Locate the cell with the specified text and output its (x, y) center coordinate. 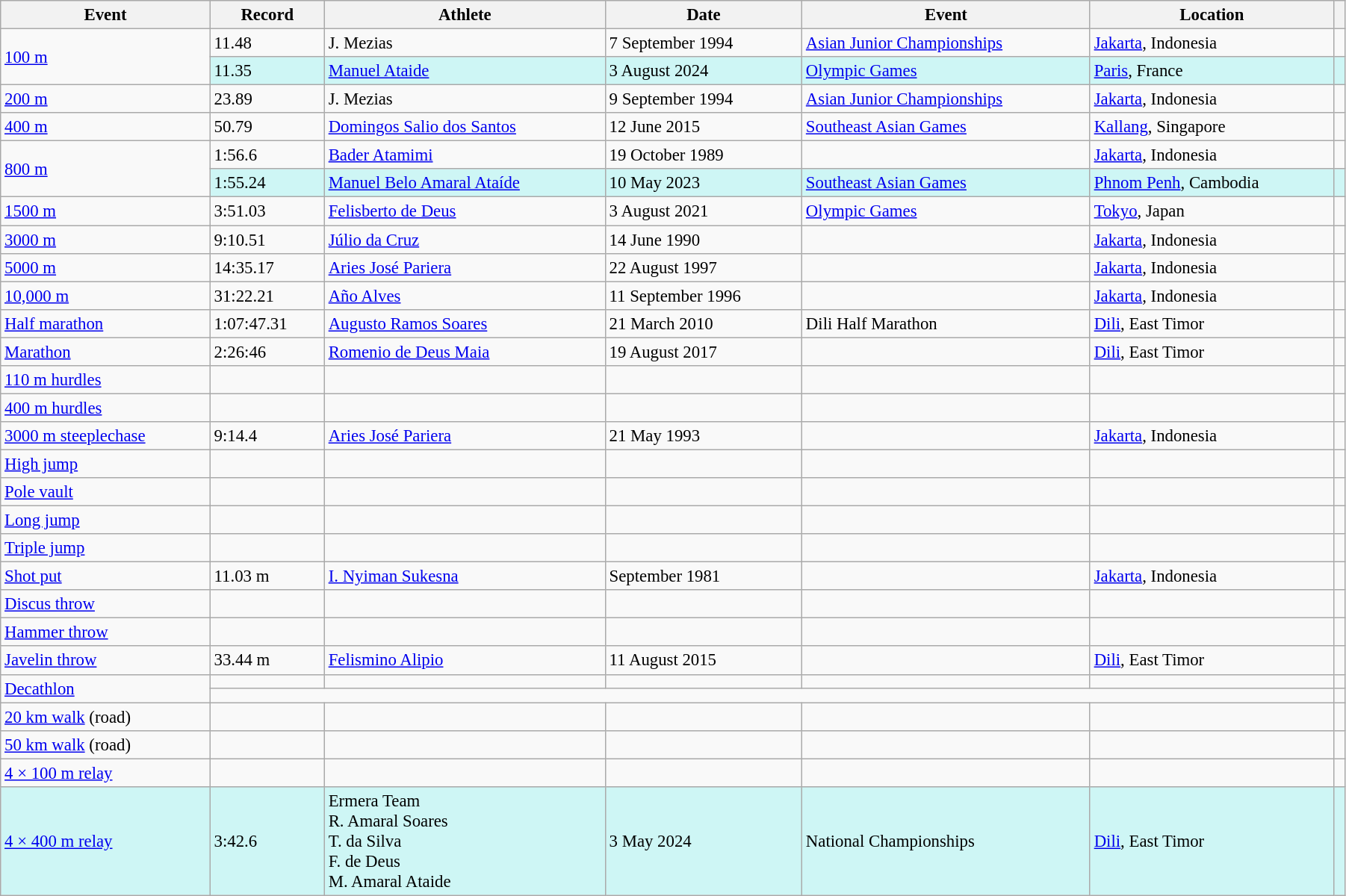
800 m (105, 169)
1:56.6 (267, 155)
Bader Atamimi (465, 155)
Año Alves (465, 296)
Long jump (105, 520)
Location (1212, 15)
Discus throw (105, 604)
Javelin throw (105, 661)
Romenio de Deus Maia (465, 352)
3:51.03 (267, 211)
Tokyo, Japan (1212, 211)
1:55.24 (267, 183)
Phnom Penh, Cambodia (1212, 183)
200 m (105, 99)
1500 m (105, 211)
10 May 2023 (704, 183)
4 × 400 m relay (105, 841)
9:14.4 (267, 436)
21 May 1993 (704, 436)
33.44 m (267, 661)
23.89 (267, 99)
11.35 (267, 71)
National Championships (946, 841)
19 October 1989 (704, 155)
400 m (105, 127)
7 September 1994 (704, 43)
14 June 1990 (704, 240)
3000 m steeplechase (105, 436)
Triple jump (105, 548)
100 m (105, 57)
I. Nyiman Sukesna (465, 576)
12 June 2015 (704, 127)
110 m hurdles (105, 380)
50 km walk (road) (105, 744)
Augusto Ramos Soares (465, 323)
Decathlon (105, 688)
10,000 m (105, 296)
Paris, France (1212, 71)
22 August 1997 (704, 267)
Felisberto de Deus (465, 211)
11 August 2015 (704, 661)
Hammer throw (105, 632)
Date (704, 15)
9 September 1994 (704, 99)
Felismino Alipio (465, 661)
Domingos Salio dos Santos (465, 127)
Manuel Belo Amaral Ataíde (465, 183)
11.48 (267, 43)
19 August 2017 (704, 352)
5000 m (105, 267)
Marathon (105, 352)
50.79 (267, 127)
14:35.17 (267, 267)
Record (267, 15)
September 1981 (704, 576)
11.03 m (267, 576)
High jump (105, 464)
Athlete (465, 15)
31:22.21 (267, 296)
3000 m (105, 240)
1:07:47.31 (267, 323)
4 × 100 m relay (105, 773)
20 km walk (road) (105, 717)
21 March 2010 (704, 323)
3 August 2024 (704, 71)
11 September 1996 (704, 296)
Dili Half Marathon (946, 323)
Half marathon (105, 323)
2:26:46 (267, 352)
Manuel Ataide (465, 71)
Ermera TeamR. Amaral SoaresT. da SilvaF. de DeusM. Amaral Ataide (465, 841)
Shot put (105, 576)
3 August 2021 (704, 211)
400 m hurdles (105, 408)
3:42.6 (267, 841)
9:10.51 (267, 240)
3 May 2024 (704, 841)
Kallang, Singapore (1212, 127)
Júlio da Cruz (465, 240)
Pole vault (105, 492)
